From the cell containing the given text, extract its center point as [x, y] coordinate. 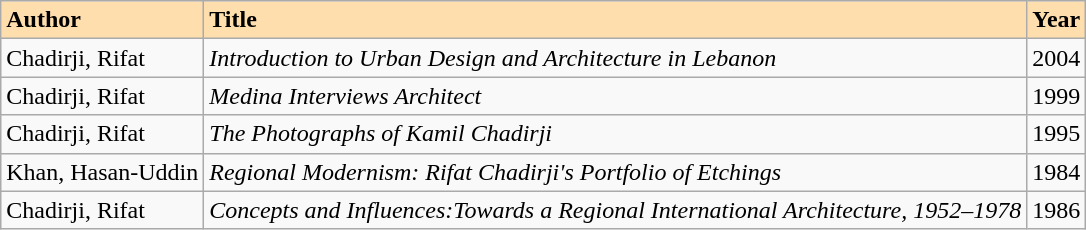
Author [102, 20]
The Photographs of Kamil Chadirji [616, 134]
Concepts and Influences:Towards a Regional International Architecture, 1952–1978 [616, 210]
Khan, Hasan-Uddin [102, 172]
2004 [1056, 58]
1984 [1056, 172]
Regional Modernism: Rifat Chadirji's Portfolio of Etchings [616, 172]
1995 [1056, 134]
Year [1056, 20]
1999 [1056, 96]
Medina Interviews Architect [616, 96]
1986 [1056, 210]
Introduction to Urban Design and Architecture in Lebanon [616, 58]
Title [616, 20]
